Scan for the cell matching the given text and deliver its (X, Y) coordinate at center. 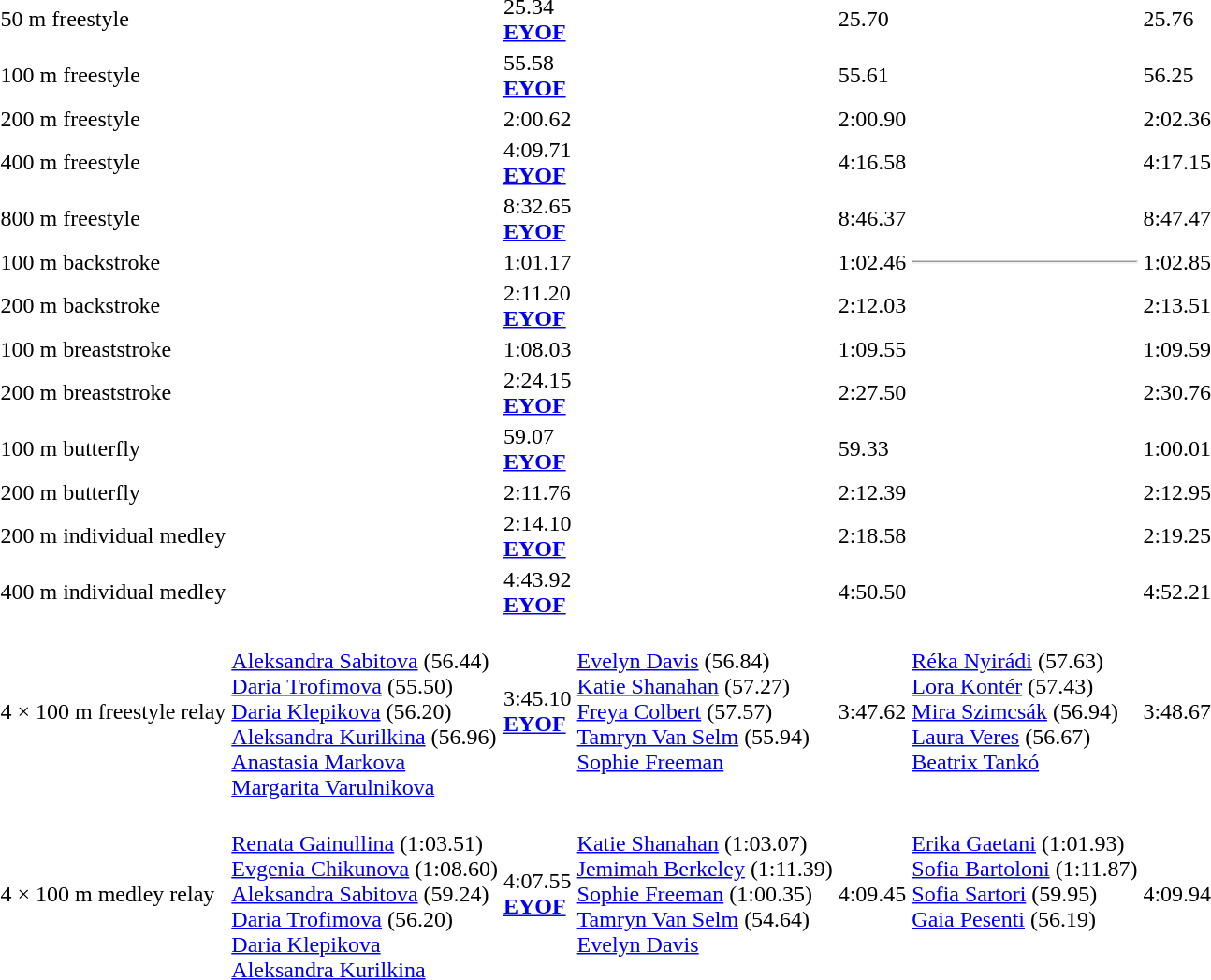
4:43.92EYOF (537, 592)
8:32.65EYOF (537, 219)
2:24.15EYOF (537, 393)
2:11.76 (537, 492)
59.33 (872, 449)
4:50.50 (872, 592)
3:45.10EYOF (537, 711)
Evelyn Davis (56.84)Katie Shanahan (57.27)Freya Colbert (57.57)Tamryn Van Selm (55.94)Sophie Freeman (705, 711)
2:00.90 (872, 119)
2:12.39 (872, 492)
2:12.03 (872, 305)
Réka Nyirádi (57.63)Lora Kontér (57.43)Mira Szimcsák (56.94)Laura Veres (56.67)Beatrix Tankó (1025, 711)
55.58EYOF (537, 75)
2:18.58 (872, 535)
1:01.17 (537, 262)
59.07EYOF (537, 449)
8:46.37 (872, 219)
Aleksandra Sabitova (56.44)Daria Trofimova (55.50)Daria Klepikova (56.20)Aleksandra Kurilkina (56.96)Anastasia MarkovaMargarita Varulnikova (365, 711)
2:00.62 (537, 119)
2:14.10EYOF (537, 535)
3:47.62 (872, 711)
2:11.20EYOF (537, 305)
2:27.50 (872, 393)
55.61 (872, 75)
1:02.46 (872, 262)
1:09.55 (872, 349)
4:16.58 (872, 163)
4:09.71EYOF (537, 163)
1:08.03 (537, 349)
